Return the [x, y] coordinate for the center point of the cell that contains the specified text.  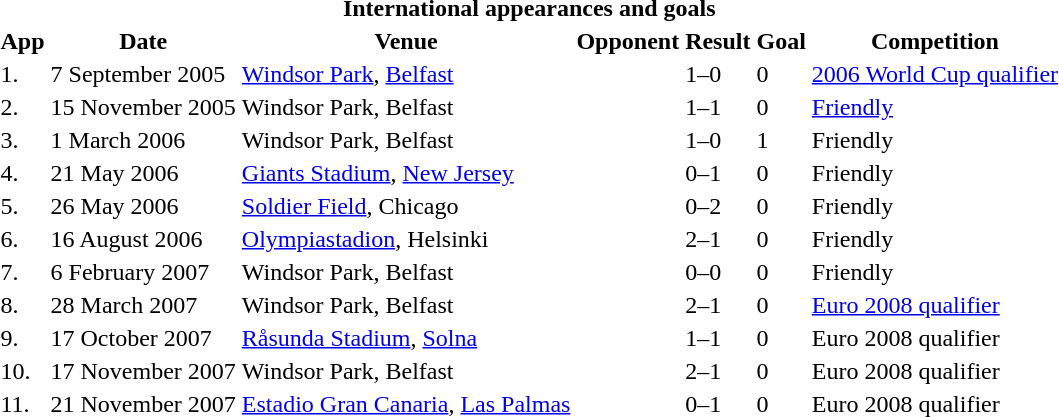
28 March 2007 [143, 305]
Competition [934, 41]
Giants Stadium, New Jersey [406, 173]
7 September 2005 [143, 74]
Opponent [628, 41]
0–1 [718, 173]
Råsunda Stadium, Solna [406, 338]
Result [718, 41]
15 November 2005 [143, 107]
0–2 [718, 206]
Goal [781, 41]
1 March 2006 [143, 140]
6 February 2007 [143, 272]
Date [143, 41]
1 [781, 140]
16 August 2006 [143, 239]
2006 World Cup qualifier [934, 74]
0–0 [718, 272]
26 May 2006 [143, 206]
Soldier Field, Chicago [406, 206]
17 October 2007 [143, 338]
Olympiastadion, Helsinki [406, 239]
21 May 2006 [143, 173]
Venue [406, 41]
17 November 2007 [143, 371]
